For the text-containing cell, return its midpoint in (X, Y) coordinate format. 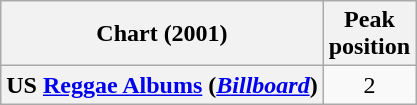
2 (369, 85)
Peakposition (369, 34)
US Reggae Albums (Billboard) (162, 85)
Chart (2001) (162, 34)
